Scan for the cell matching the given text and deliver its [X, Y] coordinate at center. 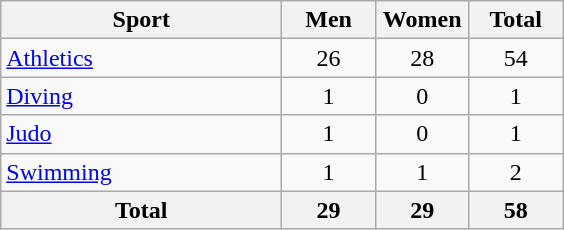
Judo [142, 134]
Men [329, 20]
Women [422, 20]
26 [329, 58]
Sport [142, 20]
Diving [142, 96]
Swimming [142, 172]
Athletics [142, 58]
2 [516, 172]
58 [516, 210]
28 [422, 58]
54 [516, 58]
